Pinpoint the cell where the given text exists, returning its [x, y] midpoint coordinate. 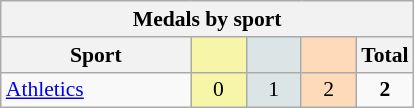
Athletics [96, 90]
Medals by sport [208, 19]
Total [384, 55]
1 [274, 90]
0 [218, 90]
Sport [96, 55]
